Search for the cell housing the specified text and yield its (x, y) center coordinate. 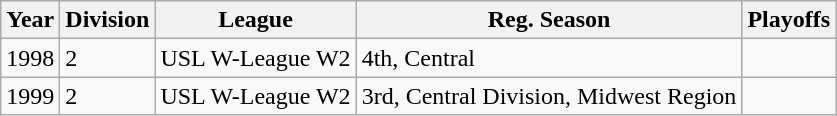
1999 (30, 96)
League (256, 20)
Playoffs (789, 20)
Division (108, 20)
Reg. Season (549, 20)
4th, Central (549, 58)
1998 (30, 58)
3rd, Central Division, Midwest Region (549, 96)
Year (30, 20)
